Return the (x, y) coordinate for the center point of the cell that contains the specified text.  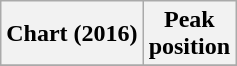
Chart (2016) (72, 34)
Peak position (189, 34)
